Output the [X, Y] coordinate of the center of the cell containing the given text.  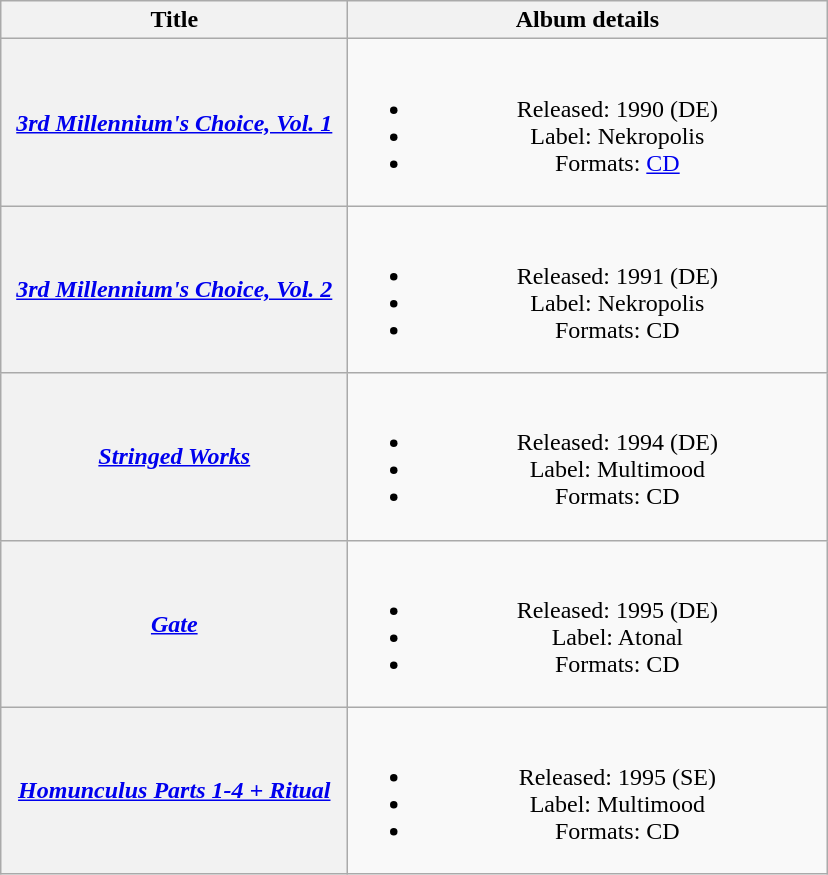
3rd Millennium's Choice, Vol. 1 [174, 122]
Album details [588, 20]
Stringed Works [174, 456]
Released: 1995 (SE)Label: MultimoodFormats: CD [588, 790]
Released: 1990 (DE)Label: NekropolisFormats: CD [588, 122]
Gate [174, 624]
Released: 1995 (DE)Label: AtonalFormats: CD [588, 624]
Homunculus Parts 1-4 + Ritual [174, 790]
Released: 1994 (DE)Label: MultimoodFormats: CD [588, 456]
Released: 1991 (DE)Label: NekropolisFormats: CD [588, 290]
Title [174, 20]
3rd Millennium's Choice, Vol. 2 [174, 290]
